Return the (X, Y) coordinate for the center point of the cell that contains the specified text.  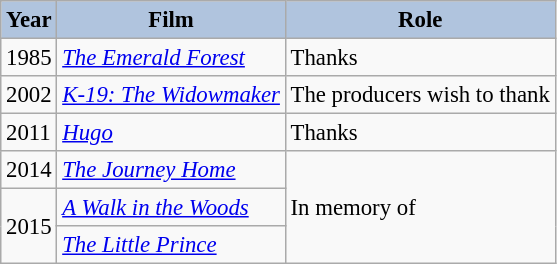
The Journey Home (171, 170)
The Emerald Forest (171, 58)
K-19: The Widowmaker (171, 95)
The Little Prince (171, 245)
2002 (29, 95)
Year (29, 20)
2015 (29, 226)
Role (420, 20)
2014 (29, 170)
Film (171, 20)
The producers wish to thank (420, 95)
1985 (29, 58)
2011 (29, 133)
A Walk in the Woods (171, 208)
Hugo (171, 133)
In memory of (420, 208)
